For the text-containing cell, return its midpoint in (x, y) coordinate format. 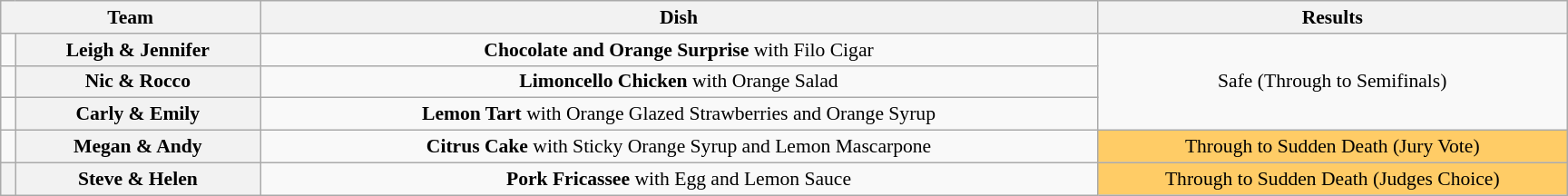
Chocolate and Orange Surprise with Filo Cigar (679, 49)
Citrus Cake with Sticky Orange Syrup and Lemon Mascarpone (679, 146)
Megan & Andy (138, 146)
Team (131, 17)
Steve & Helen (138, 179)
Pork Fricassee with Egg and Lemon Sauce (679, 179)
Through to Sudden Death (Jury Vote) (1332, 146)
Limoncello Chicken with Orange Salad (679, 82)
Through to Sudden Death (Judges Choice) (1332, 179)
Safe (Through to Semifinals) (1332, 82)
Lemon Tart with Orange Glazed Strawberries and Orange Syrup (679, 114)
Nic & Rocco (138, 82)
Dish (679, 17)
Carly & Emily (138, 114)
Results (1332, 17)
Leigh & Jennifer (138, 49)
